From the cell containing the given text, extract its center point as [x, y] coordinate. 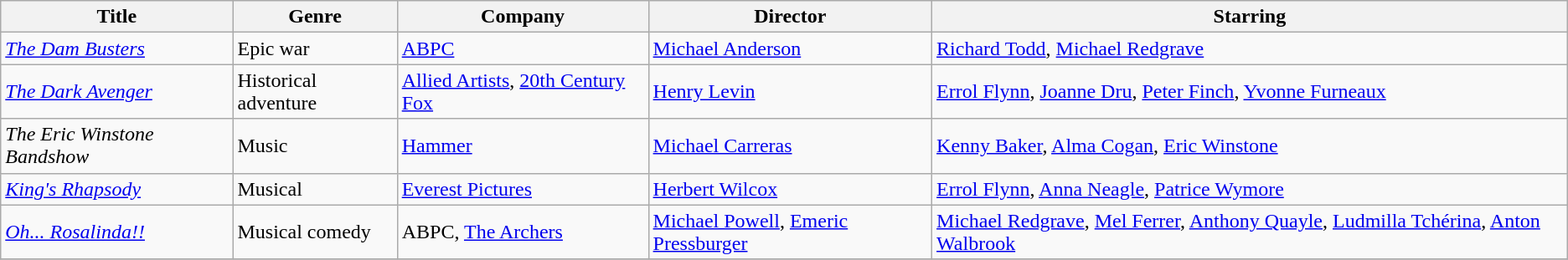
King's Rhapsody [117, 189]
ABPC [523, 48]
Musical [315, 189]
Errol Flynn, Joanne Dru, Peter Finch, Yvonne Furneaux [1250, 92]
Historical adventure [315, 92]
The Dam Busters [117, 48]
The Eric Winstone Bandshow [117, 145]
Richard Todd, Michael Redgrave [1250, 48]
Michael Carreras [790, 145]
Epic war [315, 48]
Oh... Rosalinda!! [117, 232]
Music [315, 145]
The Dark Avenger [117, 92]
Company [523, 17]
Michael Redgrave, Mel Ferrer, Anthony Quayle, Ludmilla Tchérina, Anton Walbrook [1250, 232]
Title [117, 17]
Director [790, 17]
Henry Levin [790, 92]
Kenny Baker, Alma Cogan, Eric Winstone [1250, 145]
Errol Flynn, Anna Neagle, Patrice Wymore [1250, 189]
ABPC, The Archers [523, 232]
Allied Artists, 20th Century Fox [523, 92]
Starring [1250, 17]
Hammer [523, 145]
Herbert Wilcox [790, 189]
Michael Powell, Emeric Pressburger [790, 232]
Genre [315, 17]
Musical comedy [315, 232]
Everest Pictures [523, 189]
Michael Anderson [790, 48]
